Locate the cell with the specified text and output its (x, y) center coordinate. 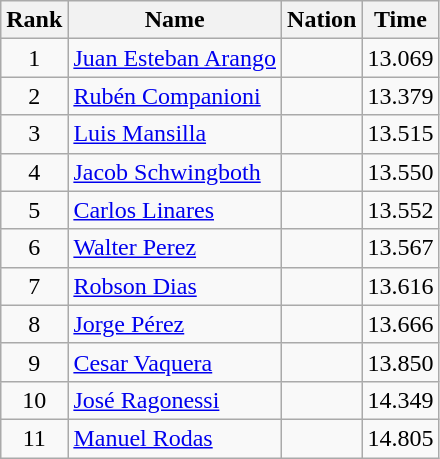
José Ragonessi (175, 400)
5 (34, 210)
13.567 (400, 248)
Luis Mansilla (175, 134)
13.069 (400, 58)
Cesar Vaquera (175, 362)
4 (34, 172)
13.379 (400, 96)
8 (34, 324)
13.616 (400, 286)
13.515 (400, 134)
13.552 (400, 210)
10 (34, 400)
7 (34, 286)
Robson Dias (175, 286)
Carlos Linares (175, 210)
14.349 (400, 400)
Manuel Rodas (175, 438)
6 (34, 248)
Jacob Schwingboth (175, 172)
9 (34, 362)
Walter Perez (175, 248)
13.850 (400, 362)
11 (34, 438)
Time (400, 20)
Rank (34, 20)
1 (34, 58)
13.550 (400, 172)
13.666 (400, 324)
Juan Esteban Arango (175, 58)
2 (34, 96)
14.805 (400, 438)
Nation (322, 20)
Rubén Companioni (175, 96)
3 (34, 134)
Name (175, 20)
Jorge Pérez (175, 324)
